Determine the (x, y) coordinate at the center of the cell enclosing the given text.  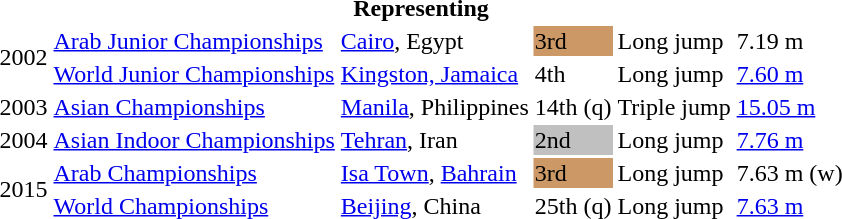
Arab Championships (194, 173)
14th (q) (573, 107)
Kingston, Jamaica (434, 74)
Asian Championships (194, 107)
2nd (573, 140)
World Junior Championships (194, 74)
4th (573, 74)
Manila, Philippines (434, 107)
Triple jump (674, 107)
Cairo, Egypt (434, 41)
Arab Junior Championships (194, 41)
Tehran, Iran (434, 140)
Isa Town, Bahrain (434, 173)
Asian Indoor Championships (194, 140)
